Provide the [x, y] coordinate of the cell's center where the given text is located.  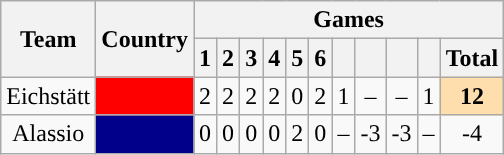
6 [320, 58]
Country [145, 39]
-4 [472, 134]
3 [252, 58]
5 [298, 58]
Team [48, 39]
Total [472, 58]
Eichstätt [48, 96]
12 [472, 96]
4 [274, 58]
Alassio [48, 134]
Games [349, 20]
